Scan for the cell matching the given text and deliver its [X, Y] coordinate at center. 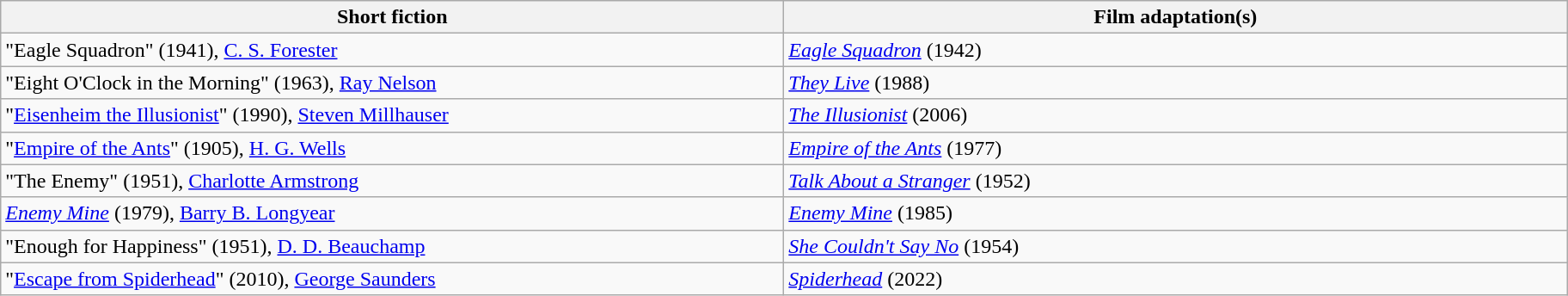
Enemy Mine (1979), Barry B. Longyear [392, 213]
Short fiction [392, 17]
"Eight O'Clock in the Morning" (1963), Ray Nelson [392, 83]
"Escape from Spiderhead" (2010), George Saunders [392, 279]
"Empire of the Ants" (1905), H. G. Wells [392, 148]
"Enough for Happiness" (1951), D. D. Beauchamp [392, 246]
Eagle Squadron (1942) [1176, 50]
The Illusionist (2006) [1176, 115]
Enemy Mine (1985) [1176, 213]
Spiderhead (2022) [1176, 279]
"Eisenheim the Illusionist" (1990), Steven Millhauser [392, 115]
Film adaptation(s) [1176, 17]
They Live (1988) [1176, 83]
"The Enemy" (1951), Charlotte Armstrong [392, 181]
Talk About a Stranger (1952) [1176, 181]
She Couldn't Say No (1954) [1176, 246]
Empire of the Ants (1977) [1176, 148]
"Eagle Squadron" (1941), C. S. Forester [392, 50]
